Capture the cell that displays the provided text and extract its [x, y] central coordinate. 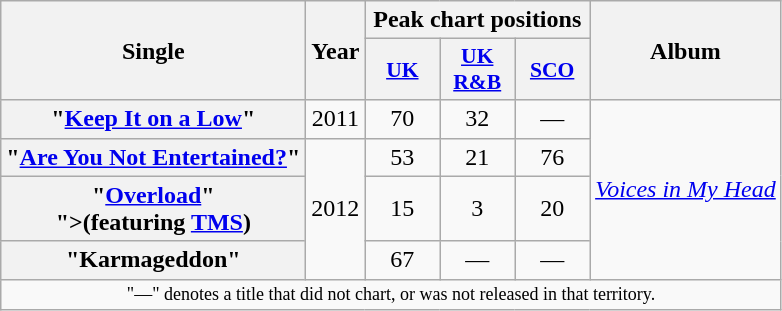
21 [478, 157]
"Overload"">(featuring TMS) [154, 208]
Voices in My Head [686, 190]
UKR&B [478, 70]
2012 [336, 208]
67 [402, 260]
SCO [552, 70]
3 [478, 208]
Peak chart positions [478, 20]
20 [552, 208]
UK [402, 70]
70 [402, 119]
Single [154, 50]
76 [552, 157]
"Keep It on a Low" [154, 119]
2011 [336, 119]
Album [686, 50]
53 [402, 157]
15 [402, 208]
"—" denotes a title that did not chart, or was not released in that territory. [392, 294]
"Karmageddon" [154, 260]
"Are You Not Entertained?" [154, 157]
Year [336, 50]
32 [478, 119]
